Pinpoint the cell where the given text exists, returning its [x, y] midpoint coordinate. 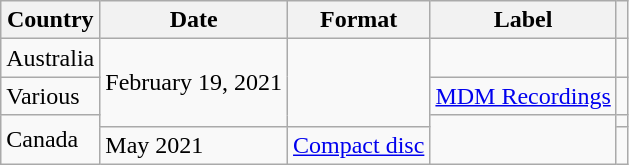
February 19, 2021 [194, 82]
Canada [50, 140]
MDM Recordings [523, 96]
Compact disc [359, 145]
Label [523, 20]
Date [194, 20]
May 2021 [194, 145]
Country [50, 20]
Australia [50, 58]
Format [359, 20]
Various [50, 96]
